Pinpoint the cell where the given text exists, returning its [x, y] midpoint coordinate. 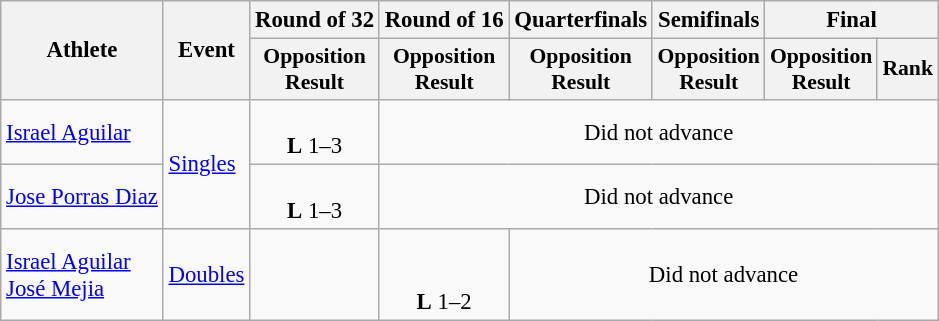
Rank [908, 70]
Final [852, 20]
Jose Porras Diaz [82, 196]
Israel AguilarJosé Mejia [82, 275]
Doubles [206, 275]
Quarterfinals [580, 20]
Israel Aguilar [82, 132]
Round of 32 [315, 20]
Round of 16 [444, 20]
Singles [206, 164]
Event [206, 50]
L 1–2 [444, 275]
Semifinals [708, 20]
Athlete [82, 50]
